Capture the cell that displays the provided text and extract its (x, y) central coordinate. 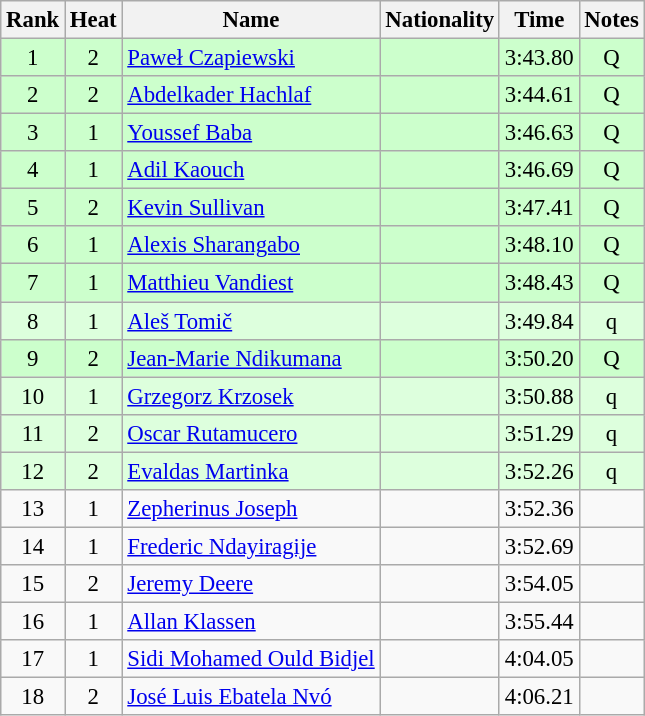
4:04.05 (539, 659)
Frederic Ndayiragije (251, 546)
Name (251, 20)
Nationality (440, 20)
Notes (612, 20)
13 (33, 509)
3:49.84 (539, 321)
3:55.44 (539, 621)
Alexis Sharangabo (251, 245)
6 (33, 245)
Time (539, 20)
3:48.10 (539, 245)
5 (33, 208)
4:06.21 (539, 697)
José Luis Ebatela Nvó (251, 697)
3:46.69 (539, 170)
3:52.26 (539, 471)
Matthieu Vandiest (251, 283)
Jean-Marie Ndikumana (251, 358)
3:43.80 (539, 58)
3:47.41 (539, 208)
Abdelkader Hachlaf (251, 95)
3:44.61 (539, 95)
11 (33, 433)
3 (33, 133)
Evaldas Martinka (251, 471)
Zepherinus Joseph (251, 509)
17 (33, 659)
3:50.20 (539, 358)
Heat (94, 20)
3:46.63 (539, 133)
15 (33, 584)
Kevin Sullivan (251, 208)
3:48.43 (539, 283)
9 (33, 358)
16 (33, 621)
4 (33, 170)
8 (33, 321)
Paweł Czapiewski (251, 58)
Jeremy Deere (251, 584)
3:50.88 (539, 396)
Grzegorz Krzosek (251, 396)
Allan Klassen (251, 621)
18 (33, 697)
3:51.29 (539, 433)
14 (33, 546)
3:54.05 (539, 584)
Sidi Mohamed Ould Bidjel (251, 659)
Adil Kaouch (251, 170)
12 (33, 471)
Aleš Tomič (251, 321)
Rank (33, 20)
10 (33, 396)
3:52.36 (539, 509)
7 (33, 283)
3:52.69 (539, 546)
Youssef Baba (251, 133)
Oscar Rutamucero (251, 433)
